Capture the cell that displays the provided text and extract its [X, Y] central coordinate. 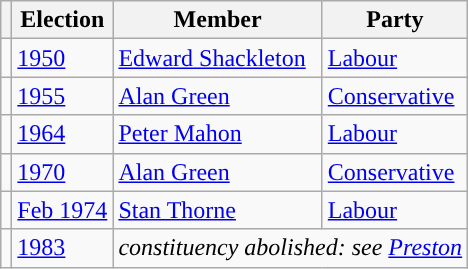
Feb 1974 [62, 210]
1955 [62, 96]
Election [62, 20]
Peter Mahon [218, 134]
Stan Thorne [218, 210]
Party [394, 20]
Member [218, 20]
Edward Shackleton [218, 58]
constituency abolished: see Preston [290, 248]
1970 [62, 172]
1950 [62, 58]
1983 [62, 248]
1964 [62, 134]
